Provide the (X, Y) coordinate of the cell's center where the given text is located.  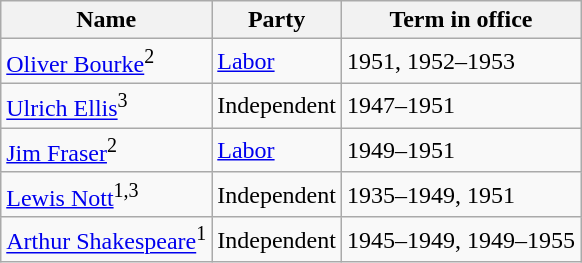
1945–1949, 1949–1955 (460, 240)
Term in office (460, 20)
1949–1951 (460, 150)
Oliver Bourke2 (106, 62)
Ulrich Ellis3 (106, 106)
1935–1949, 1951 (460, 194)
Lewis Nott1,3 (106, 194)
Party (277, 20)
Name (106, 20)
1947–1951 (460, 106)
1951, 1952–1953 (460, 62)
Arthur Shakespeare1 (106, 240)
Jim Fraser2 (106, 150)
